From the cell containing the given text, extract its center point as (x, y) coordinate. 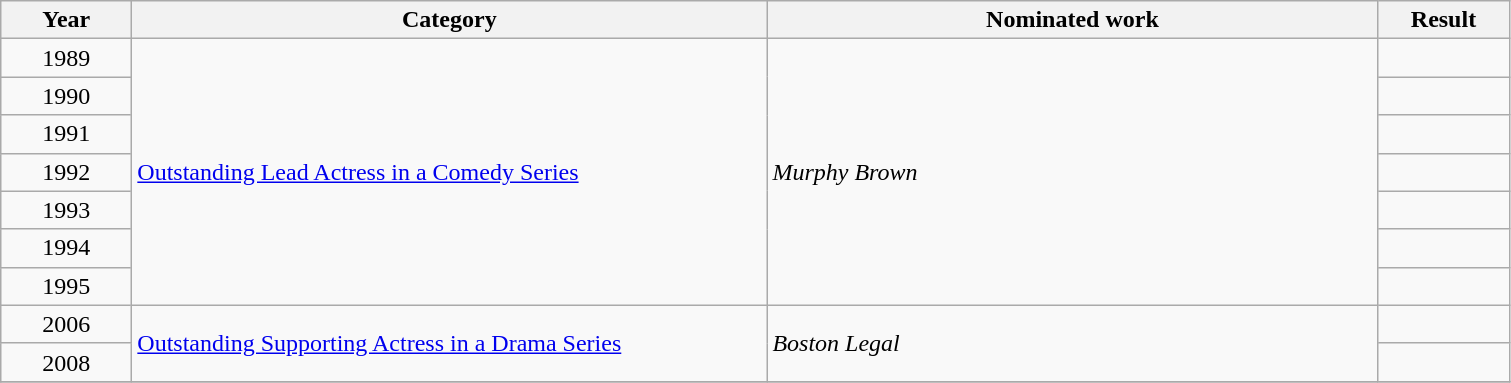
Outstanding Supporting Actress in a Drama Series (450, 343)
Year (66, 20)
1994 (66, 248)
Outstanding Lead Actress in a Comedy Series (450, 172)
1992 (66, 172)
1989 (66, 58)
Murphy Brown (1072, 172)
1990 (66, 96)
1991 (66, 134)
Nominated work (1072, 20)
1995 (66, 286)
Boston Legal (1072, 343)
Result (1444, 20)
2006 (66, 324)
1993 (66, 210)
Category (450, 20)
2008 (66, 362)
